Pinpoint the cell where the given text exists, returning its [x, y] midpoint coordinate. 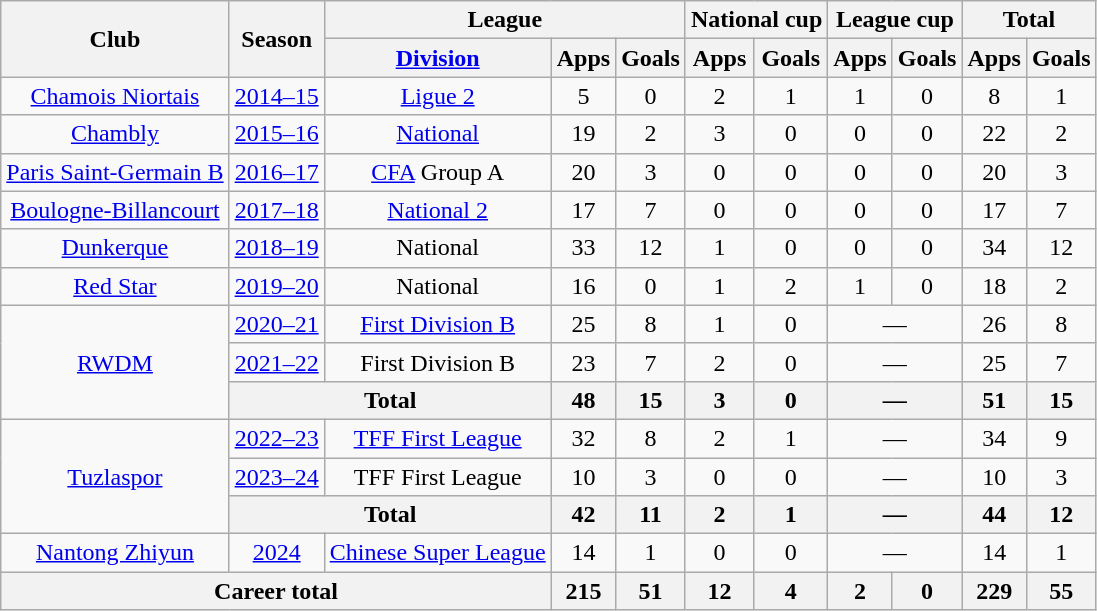
44 [994, 515]
2019–20 [276, 286]
5 [583, 96]
2023–24 [276, 477]
9 [1061, 438]
Nantong Zhiyun [115, 553]
2021–22 [276, 362]
48 [583, 400]
RWDM [115, 362]
2017–18 [276, 210]
2018–19 [276, 248]
Season [276, 39]
Chamois Niortais [115, 96]
2024 [276, 553]
16 [583, 286]
215 [583, 591]
229 [994, 591]
22 [994, 134]
19 [583, 134]
42 [583, 515]
18 [994, 286]
2020–21 [276, 324]
Division [438, 58]
Red Star [115, 286]
33 [583, 248]
Chambly [115, 134]
55 [1061, 591]
2014–15 [276, 96]
Boulogne-Billancourt [115, 210]
32 [583, 438]
Career total [276, 591]
2022–23 [276, 438]
23 [583, 362]
4 [791, 591]
Paris Saint-Germain B [115, 172]
Ligue 2 [438, 96]
11 [651, 515]
Chinese Super League [438, 553]
Dunkerque [115, 248]
Tuzlaspor [115, 476]
National 2 [438, 210]
2015–16 [276, 134]
2016–17 [276, 172]
League [504, 20]
CFA Group A [438, 172]
National cup [756, 20]
26 [994, 324]
Club [115, 39]
League cup [895, 20]
